Return [X, Y] of the center of cell containing provided text 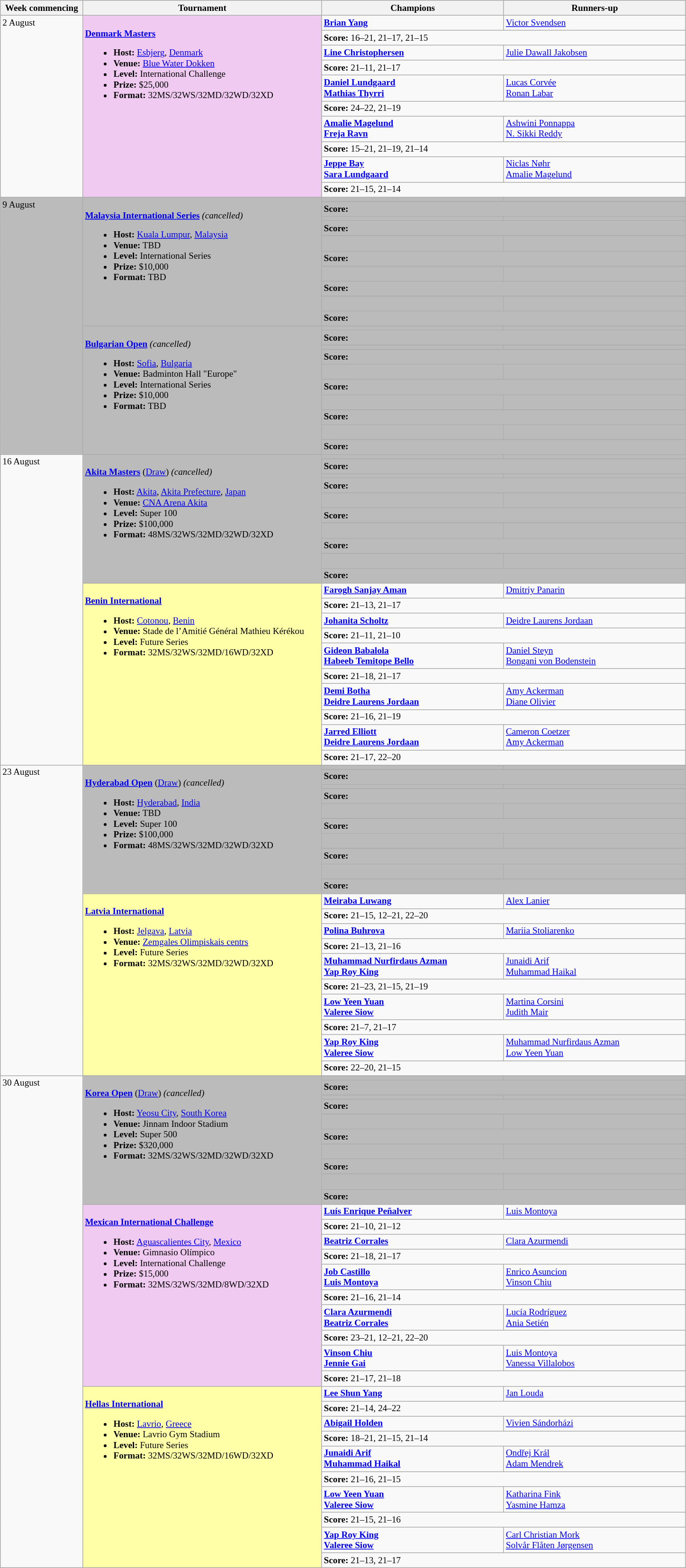
Champions [413, 8]
Mariia Stoliarenko [595, 931]
Farogh Sanjay Aman [413, 590]
Runners-up [595, 8]
Score: 21–11, 21–17 [504, 68]
Denmark MastersHost: Esbjerg, DenmarkVenue: Blue Water DokkenLevel: International ChallengePrize: $25,000Format: 32MS/32WS/32MD/32WD/32XD [202, 106]
Bulgarian Open (cancelled)Host: Sofia, BulgariaVenue: Badminton Hall "Europe"Level: International SeriesPrize: $10,000Format: TBD [202, 390]
Alex Lanier [595, 901]
Score: 22–20, 21–15 [504, 1068]
Lucía Rodríguez Ania Setién [595, 1317]
Deidre Laurens Jordaan [595, 621]
Jan Louda [595, 1394]
Score: 21–7, 21–17 [504, 1027]
Katharina Fink Yasmine Hamza [595, 1499]
Abigail Holden [413, 1423]
Line Christophersen [413, 53]
Score: 21–16, 21–15 [504, 1479]
Carl Christian Mork Solvår Flåten Jørgensen [595, 1540]
Score: 18–21, 21–15, 21–14 [504, 1439]
Korea Open (Draw) (cancelled)Host: Yeosu City, South KoreaVenue: Jinnam Indoor StadiumLevel: Super 500Prize: $320,000Format: 32MS/32WS/32MD/32WD/32XD [202, 1140]
Score: 21–15, 21–16 [504, 1520]
Martina Corsini Judith Mair [595, 1007]
23 August [42, 920]
Score: 21–13, 21–16 [504, 946]
Muhammad Nurfirdaus Azman Yap Roy King [413, 966]
Hyderabad Open (Draw) (cancelled)Host: Hyderabad, IndiaVenue: TBDLevel: Super 100Prize: $100,000Format: 48MS/32WS/32MD/32WD/32XD [202, 829]
Demi Botha Deidre Laurens Jordaan [413, 697]
Benin InternationalHost: Cotonou, BeninVenue: Stade de l’Amitié Général Mathieu KérékouLevel: Future SeriesFormat: 32MS/32WS/32MD/16WD/32XD [202, 674]
Lee Shun Yang [413, 1394]
Julie Dawall Jakobsen [595, 53]
Clara Azurmendi Beatriz Corrales [413, 1317]
Luís Enrique Peñalver [413, 1212]
2 August [42, 106]
Score: 23–21, 12–21, 22–20 [504, 1338]
Amalie Magelund Freja Ravn [413, 129]
9 August [42, 326]
Luis Montoya [595, 1212]
Gideon Babalola Habeeb Temitope Bello [413, 656]
Score: 21–16, 21–14 [504, 1297]
Tournament [202, 8]
Score: 15–21, 21–19, 21–14 [504, 149]
Score: 21–10, 21–12 [504, 1227]
Daniel Steyn Bongani von Bodenstein [595, 656]
Job Castillo Luis Montoya [413, 1277]
Amy Ackerman Diane Olivier [595, 697]
Vinson Chiu Jennie Gai [413, 1358]
Beatriz Corrales [413, 1242]
Score: 21–11, 21–10 [504, 635]
Lucas Corvée Ronan Labar [595, 88]
Victor Svendsen [595, 23]
Dmitriy Panarin [595, 590]
Score: 21–14, 24–22 [504, 1408]
Score: 21–23, 21–15, 21–19 [504, 987]
Malaysia International Series (cancelled)Host: Kuala Lumpur, MalaysiaVenue: TBDLevel: International SeriesPrize: $10,000Format: TBD [202, 262]
Niclas Nøhr Amalie Magelund [595, 169]
Score: 21–15, 12–21, 22–20 [504, 916]
Score: 21–17, 21–18 [504, 1378]
Score: 24–22, 21–19 [504, 109]
Brian Yang [413, 23]
Luis Montoya Vanessa Villalobos [595, 1358]
Meiraba Luwang [413, 901]
Johanita Scholtz [413, 621]
Cameron Coetzer Amy Ackerman [595, 737]
Polina Buhrova [413, 931]
Score: 21–15, 21–14 [504, 190]
Jeppe Bay Sara Lundgaard [413, 169]
Ashwini Ponnappa N. Sikki Reddy [595, 129]
Muhammad Nurfirdaus Azman Low Yeen Yuan [595, 1048]
30 August [42, 1322]
Daniel Lundgaard Mathias Thyrri [413, 88]
Ondřej Král Adam Mendrek [595, 1459]
Hellas InternationalHost: Lavrio, GreeceVenue: Lavrio Gym StadiumLevel: Future SeriesFormat: 32MS/32WS/32MD/16WD/32XD [202, 1477]
Week commencing [42, 8]
Enrico Asuncion Vinson Chiu [595, 1277]
Vivien Sándorházi [595, 1423]
Clara Azurmendi [595, 1242]
Score: 16–21, 21–17, 21–15 [504, 38]
Score: 21–17, 22–20 [504, 758]
Score: 21–16, 21–19 [504, 717]
Jarred Elliott Deidre Laurens Jordaan [413, 737]
Latvia InternationalHost: Jelgava, LatviaVenue: Zemgales Olimpiskais centrsLevel: Future SeriesFormat: 32MS/32WS/32MD/32WD/32XD [202, 985]
16 August [42, 609]
